Provide the [X, Y] coordinate of the cell's center where the given text is located.  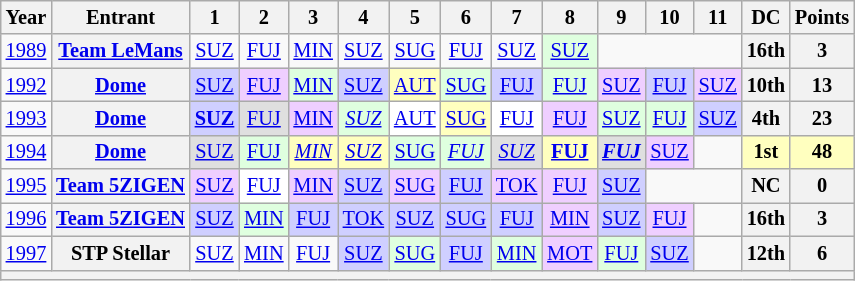
4 [364, 17]
1994 [26, 152]
7 [516, 17]
10th [766, 85]
9 [621, 17]
DC [766, 17]
1995 [26, 186]
1997 [26, 253]
Team LeMans [120, 51]
1st [766, 152]
12th [766, 253]
2 [264, 17]
10 [669, 17]
23 [822, 118]
8 [570, 17]
1989 [26, 51]
Points [822, 17]
11 [718, 17]
1 [214, 17]
Year [26, 17]
STP Stellar [120, 253]
13 [822, 85]
Entrant [120, 17]
1996 [26, 219]
5 [415, 17]
48 [822, 152]
MOT [570, 253]
1992 [26, 85]
0 [822, 186]
1993 [26, 118]
NC [766, 186]
4th [766, 118]
